Return the (X, Y) coordinate for the center point of the cell that contains the specified text.  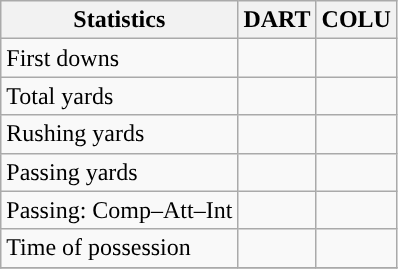
First downs (120, 58)
Statistics (120, 20)
Total yards (120, 96)
COLU (356, 20)
Passing: Comp–Att–Int (120, 210)
Time of possession (120, 248)
DART (277, 20)
Passing yards (120, 172)
Rushing yards (120, 134)
